For the text-containing cell, return its midpoint in (X, Y) coordinate format. 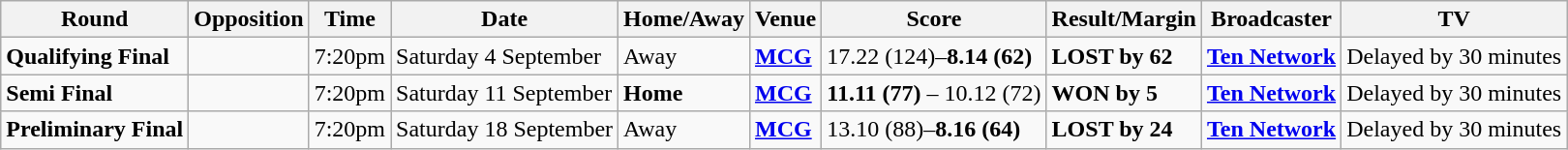
Saturday 11 September (505, 93)
Score (934, 19)
13.10 (88)–8.16 (64) (934, 130)
TV (1454, 19)
Time (349, 19)
Home (684, 93)
Qualifying Final (95, 56)
Saturday 18 September (505, 130)
17.22 (124)–8.14 (62) (934, 56)
WON by 5 (1124, 93)
LOST by 62 (1124, 56)
11.11 (77) – 10.12 (72) (934, 93)
LOST by 24 (1124, 130)
Round (95, 19)
Venue (785, 19)
Opposition (249, 19)
Saturday 4 September (505, 56)
Preliminary Final (95, 130)
Date (505, 19)
Result/Margin (1124, 19)
Broadcaster (1271, 19)
Semi Final (95, 93)
Home/Away (684, 19)
